Extract the [x, y] coordinate from the center of the cell holding the provided text.  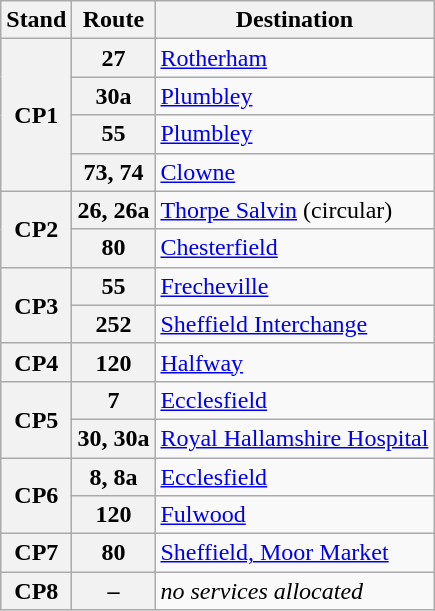
Rotherham [294, 58]
Clowne [294, 172]
Sheffield, Moor Market [294, 553]
no services allocated [294, 591]
CP3 [36, 305]
CP6 [36, 496]
CP8 [36, 591]
Chesterfield [294, 248]
Stand [36, 20]
Thorpe Salvin (circular) [294, 210]
CP5 [36, 419]
Royal Hallamshire Hospital [294, 438]
CP7 [36, 553]
CP2 [36, 229]
Fulwood [294, 515]
30a [114, 96]
Halfway [294, 362]
73, 74 [114, 172]
7 [114, 400]
30, 30a [114, 438]
CP1 [36, 115]
CP4 [36, 362]
Frecheville [294, 286]
8, 8a [114, 477]
252 [114, 324]
26, 26a [114, 210]
Route [114, 20]
27 [114, 58]
Destination [294, 20]
– [114, 591]
Sheffield Interchange [294, 324]
